Determine the [x, y] coordinate at the center of the cell enclosing the given text.  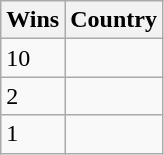
10 [33, 58]
1 [33, 134]
2 [33, 96]
Wins [33, 20]
Country [114, 20]
